Output the [x, y] coordinate of the center of the cell containing the given text.  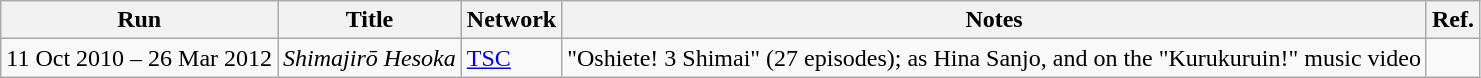
11 Oct 2010 – 26 Mar 2012 [140, 58]
Network [511, 20]
Run [140, 20]
Shimajirō Hesoka [370, 58]
Title [370, 20]
"Oshiete! 3 Shimai" (27 episodes); as Hina Sanjo, and on the "Kurukuruin!" music video [994, 58]
TSC [511, 58]
Notes [994, 20]
Ref. [1452, 20]
